Return [X, Y] of the center of cell containing provided text 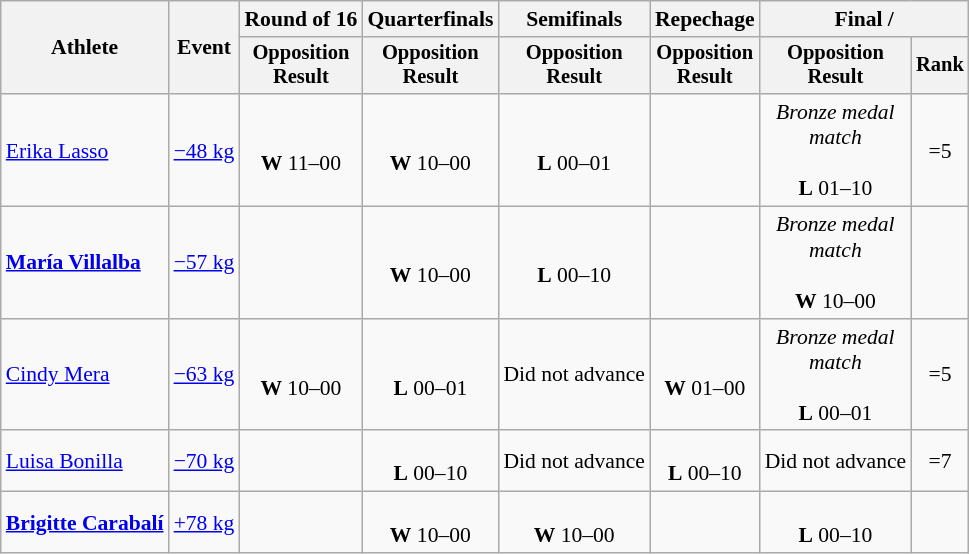
Bronze medalmatchL 01–10 [836, 150]
Quarterfinals [430, 19]
Repechage [705, 19]
−57 kg [204, 263]
−70 kg [204, 462]
Round of 16 [300, 19]
Rank [940, 66]
Final / [864, 19]
−48 kg [204, 150]
Brigitte Carabalí [85, 522]
Semifinals [574, 19]
−63 kg [204, 375]
W 11–00 [300, 150]
Bronze medalmatchL 00–01 [836, 375]
Cindy Mera [85, 375]
María Villalba [85, 263]
Athlete [85, 48]
=7 [940, 462]
Event [204, 48]
Bronze medalmatchW 10–00 [836, 263]
Luisa Bonilla [85, 462]
Erika Lasso [85, 150]
+78 kg [204, 522]
W 01–00 [705, 375]
